For the text-containing cell, return its midpoint in (x, y) coordinate format. 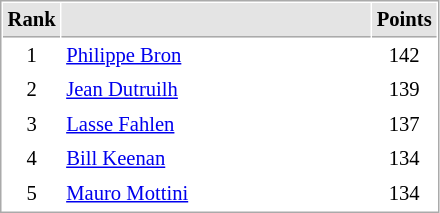
3 (32, 124)
Points (404, 20)
139 (404, 90)
137 (404, 124)
2 (32, 90)
Bill Keenan (216, 158)
Philippe Bron (216, 56)
1 (32, 56)
Rank (32, 20)
Mauro Mottini (216, 194)
4 (32, 158)
Jean Dutruilh (216, 90)
Lasse Fahlen (216, 124)
142 (404, 56)
5 (32, 194)
